Detect which cell encompasses the target text, then output its [X, Y] center coordinate. 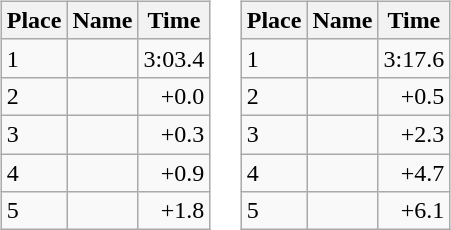
+4.7 [414, 173]
+0.3 [174, 134]
+0.0 [174, 96]
+6.1 [414, 211]
3:03.4 [174, 58]
+0.5 [414, 96]
+0.9 [174, 173]
3:17.6 [414, 58]
+1.8 [174, 211]
+2.3 [414, 134]
